Return the (X, Y) coordinate for the center point of the cell that contains the specified text.  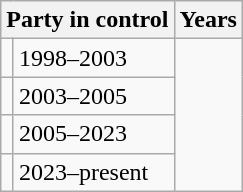
2023–present (94, 172)
2003–2005 (94, 96)
Party in control (88, 20)
2005–2023 (94, 134)
Years (208, 20)
1998–2003 (94, 58)
